Locate the cell with the specified text and output its (x, y) center coordinate. 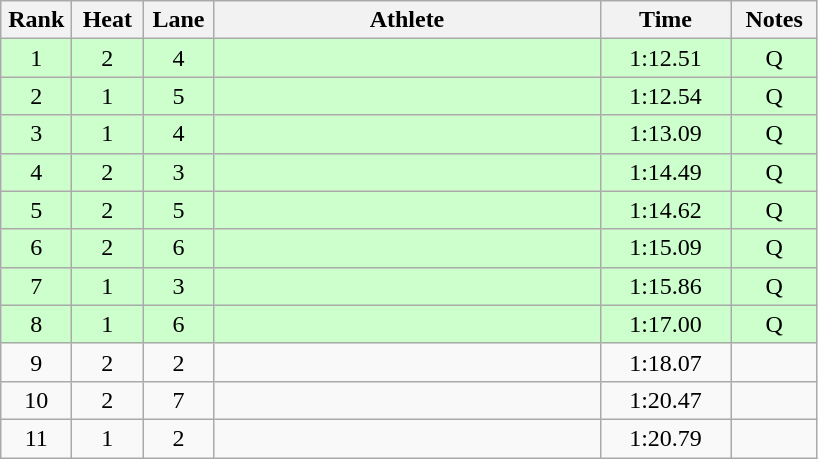
10 (36, 400)
Rank (36, 20)
1:15.09 (666, 248)
1:20.79 (666, 438)
8 (36, 324)
Heat (108, 20)
1:15.86 (666, 286)
9 (36, 362)
Lane (178, 20)
Notes (774, 20)
1:13.09 (666, 134)
1:14.62 (666, 210)
Athlete (407, 20)
1:18.07 (666, 362)
1:17.00 (666, 324)
1:20.47 (666, 400)
1:12.51 (666, 58)
11 (36, 438)
Time (666, 20)
1:12.54 (666, 96)
1:14.49 (666, 172)
